Pinpoint the cell where the given text exists, returning its [X, Y] midpoint coordinate. 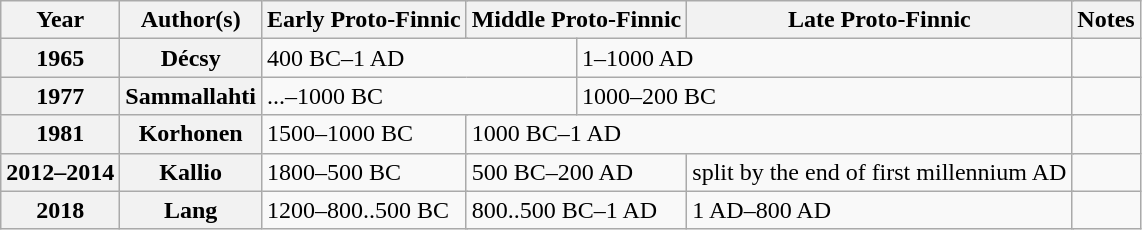
Korhonen [191, 134]
2018 [60, 210]
1977 [60, 96]
Year [60, 20]
Notes [1106, 20]
500 BC–200 AD [576, 172]
1000–200 BC [824, 96]
split by the end of first millennium AD [880, 172]
2012–2014 [60, 172]
Late Proto-Finnic [880, 20]
1965 [60, 58]
Middle Proto-Finnic [576, 20]
Sammallahti [191, 96]
1 AD–800 AD [880, 210]
1800–500 BC [364, 172]
400 BC–1 AD [420, 58]
1500–1000 BC [364, 134]
1000 BC–1 AD [769, 134]
1981 [60, 134]
1200–800..500 BC [364, 210]
1–1000 AD [824, 58]
...–1000 BC [420, 96]
Early Proto-Finnic [364, 20]
Lang [191, 210]
800..500 BC–1 AD [576, 210]
Kallio [191, 172]
Author(s) [191, 20]
Décsy [191, 58]
